Search for the cell housing the specified text and yield its [X, Y] center coordinate. 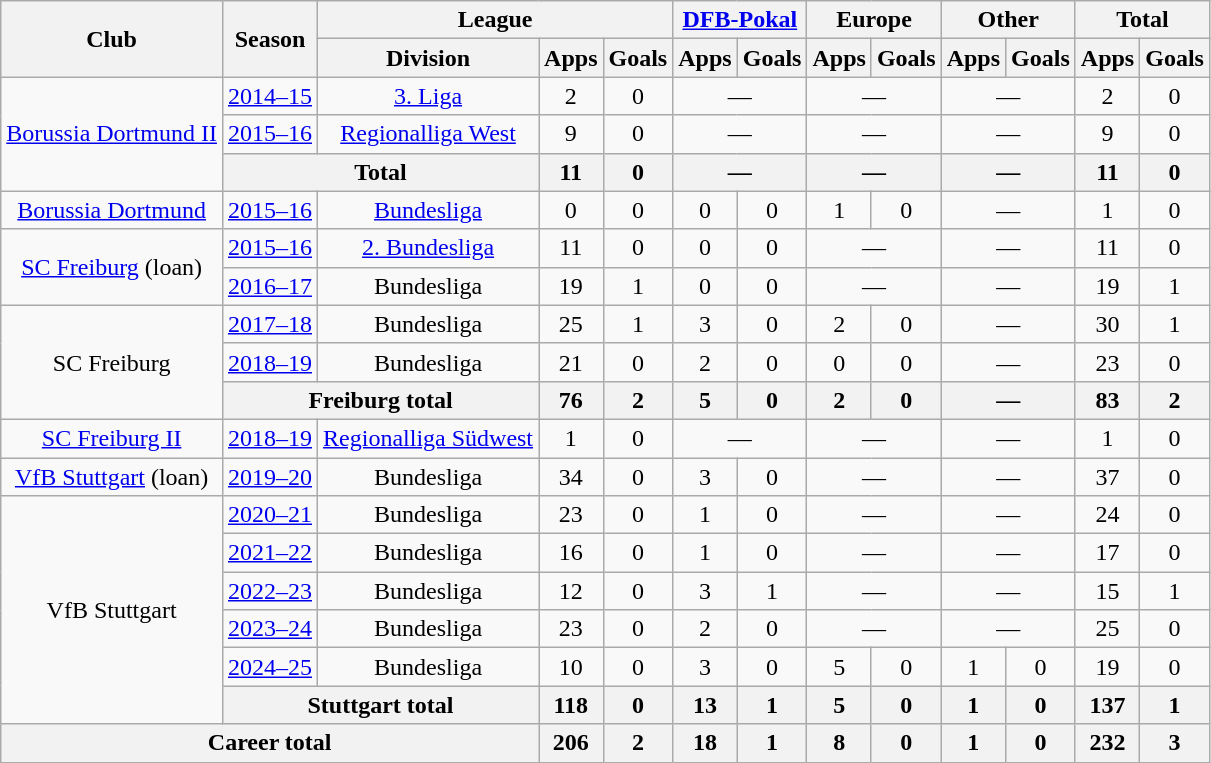
232 [1107, 743]
15 [1107, 591]
206 [571, 743]
2022–23 [270, 591]
13 [705, 705]
37 [1107, 477]
34 [571, 477]
76 [571, 400]
2020–21 [270, 515]
2023–24 [270, 629]
Freiburg total [380, 400]
2019–20 [270, 477]
2. Bundesliga [428, 248]
18 [705, 743]
2016–17 [270, 286]
2021–22 [270, 553]
16 [571, 553]
SC Freiburg II [112, 438]
Borussia Dortmund II [112, 134]
League [496, 20]
Borussia Dortmund [112, 210]
30 [1107, 324]
2014–15 [270, 96]
21 [571, 362]
Division [428, 58]
SC Freiburg [112, 362]
8 [839, 743]
Career total [270, 743]
17 [1107, 553]
24 [1107, 515]
VfB Stuttgart [112, 610]
Europe [874, 20]
Regionalliga West [428, 134]
VfB Stuttgart (loan) [112, 477]
Regionalliga Südwest [428, 438]
Season [270, 39]
3. Liga [428, 96]
Other [1008, 20]
137 [1107, 705]
2017–18 [270, 324]
SC Freiburg (loan) [112, 267]
83 [1107, 400]
Stuttgart total [380, 705]
Club [112, 39]
2024–25 [270, 667]
DFB-Pokal [740, 20]
10 [571, 667]
118 [571, 705]
12 [571, 591]
